Scan for the cell matching the given text and deliver its [X, Y] coordinate at center. 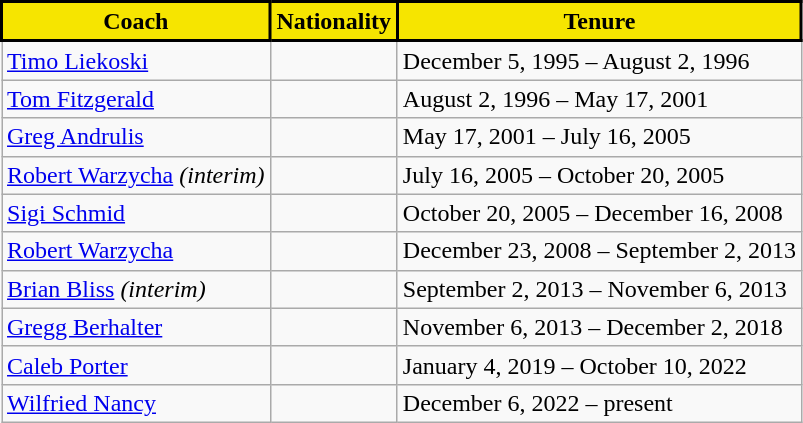
Tom Fitzgerald [136, 99]
August 2, 1996 – May 17, 2001 [599, 99]
Greg Andrulis [136, 137]
December 5, 1995 – August 2, 1996 [599, 60]
Brian Bliss (interim) [136, 289]
Nationality [334, 22]
January 4, 2019 – October 10, 2022 [599, 365]
July 16, 2005 – October 20, 2005 [599, 175]
Wilfried Nancy [136, 403]
Timo Liekoski [136, 60]
Coach [136, 22]
Robert Warzycha [136, 251]
May 17, 2001 – July 16, 2005 [599, 137]
October 20, 2005 – December 16, 2008 [599, 213]
December 23, 2008 – September 2, 2013 [599, 251]
Tenure [599, 22]
December 6, 2022 – present [599, 403]
November 6, 2013 – December 2, 2018 [599, 327]
Robert Warzycha (interim) [136, 175]
Gregg Berhalter [136, 327]
Caleb Porter [136, 365]
September 2, 2013 – November 6, 2013 [599, 289]
Sigi Schmid [136, 213]
